Return the (X, Y) coordinate for the center point of the cell that contains the specified text.  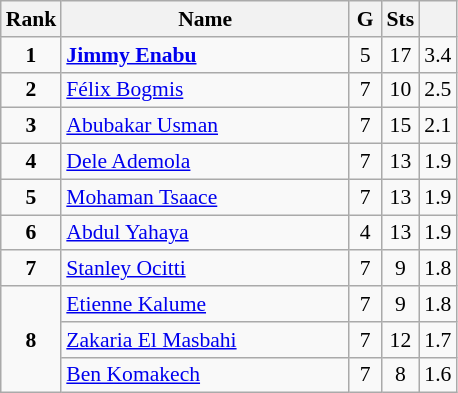
3.4 (438, 55)
17 (401, 55)
Etienne Kalume (205, 304)
1.6 (438, 375)
Sts (401, 19)
2 (32, 90)
Abubakar Usman (205, 126)
2.1 (438, 126)
10 (401, 90)
6 (32, 233)
15 (401, 126)
Zakaria El Masbahi (205, 340)
3 (32, 126)
Félix Bogmis (205, 90)
Dele Ademola (205, 162)
Mohaman Tsaace (205, 197)
Abdul Yahaya (205, 233)
Stanley Ocitti (205, 269)
G (366, 19)
Jimmy Enabu (205, 55)
1 (32, 55)
12 (401, 340)
Rank (32, 19)
1.7 (438, 340)
2.5 (438, 90)
Ben Komakech (205, 375)
Name (205, 19)
